Locate the cell with the specified text and output its [X, Y] center coordinate. 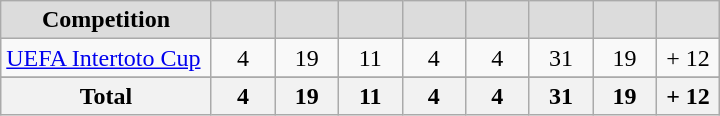
Competition [106, 20]
Total [106, 96]
UEFA Intertoto Cup [106, 58]
